Detect which cell encompasses the target text, then output its (x, y) center coordinate. 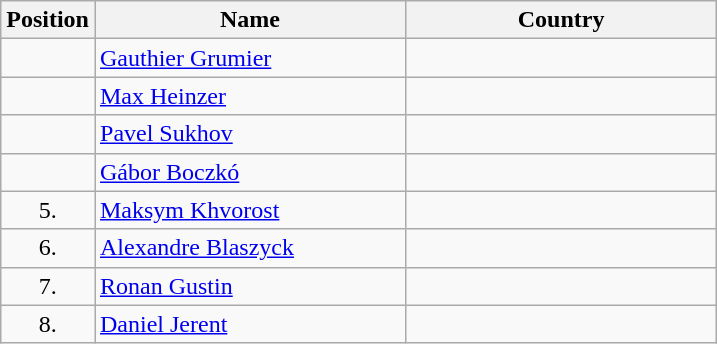
Alexandre Blaszyck (250, 248)
Gábor Boczkó (250, 172)
Position (48, 20)
8. (48, 324)
5. (48, 210)
Daniel Jerent (250, 324)
Country (562, 20)
Ronan Gustin (250, 286)
7. (48, 286)
Pavel Sukhov (250, 134)
Max Heinzer (250, 96)
Gauthier Grumier (250, 58)
Name (250, 20)
6. (48, 248)
Maksym Khvorost (250, 210)
